Capture the cell that displays the provided text and extract its (x, y) central coordinate. 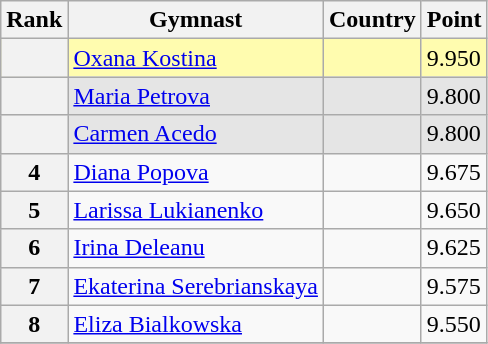
9.675 (454, 172)
Gymnast (196, 20)
Country (372, 20)
7 (34, 286)
9.550 (454, 324)
Carmen Acedo (196, 134)
9.575 (454, 286)
8 (34, 324)
4 (34, 172)
5 (34, 210)
9.950 (454, 58)
Maria Petrova (196, 96)
9.625 (454, 248)
6 (34, 248)
Oxana Kostina (196, 58)
9.650 (454, 210)
Ekaterina Serebrianskaya (196, 286)
Eliza Bialkowska (196, 324)
Irina Deleanu (196, 248)
Rank (34, 20)
Point (454, 20)
Diana Popova (196, 172)
Larissa Lukianenko (196, 210)
